From the cell containing the given text, extract its center point as [X, Y] coordinate. 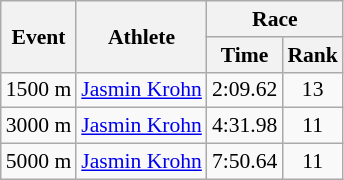
Rank [312, 55]
3000 m [38, 126]
7:50.64 [244, 162]
Race [275, 19]
1500 m [38, 90]
5000 m [38, 162]
Time [244, 55]
Event [38, 36]
13 [312, 90]
4:31.98 [244, 126]
Athlete [142, 36]
2:09.62 [244, 90]
